Detect which cell encompasses the target text, then output its (X, Y) center coordinate. 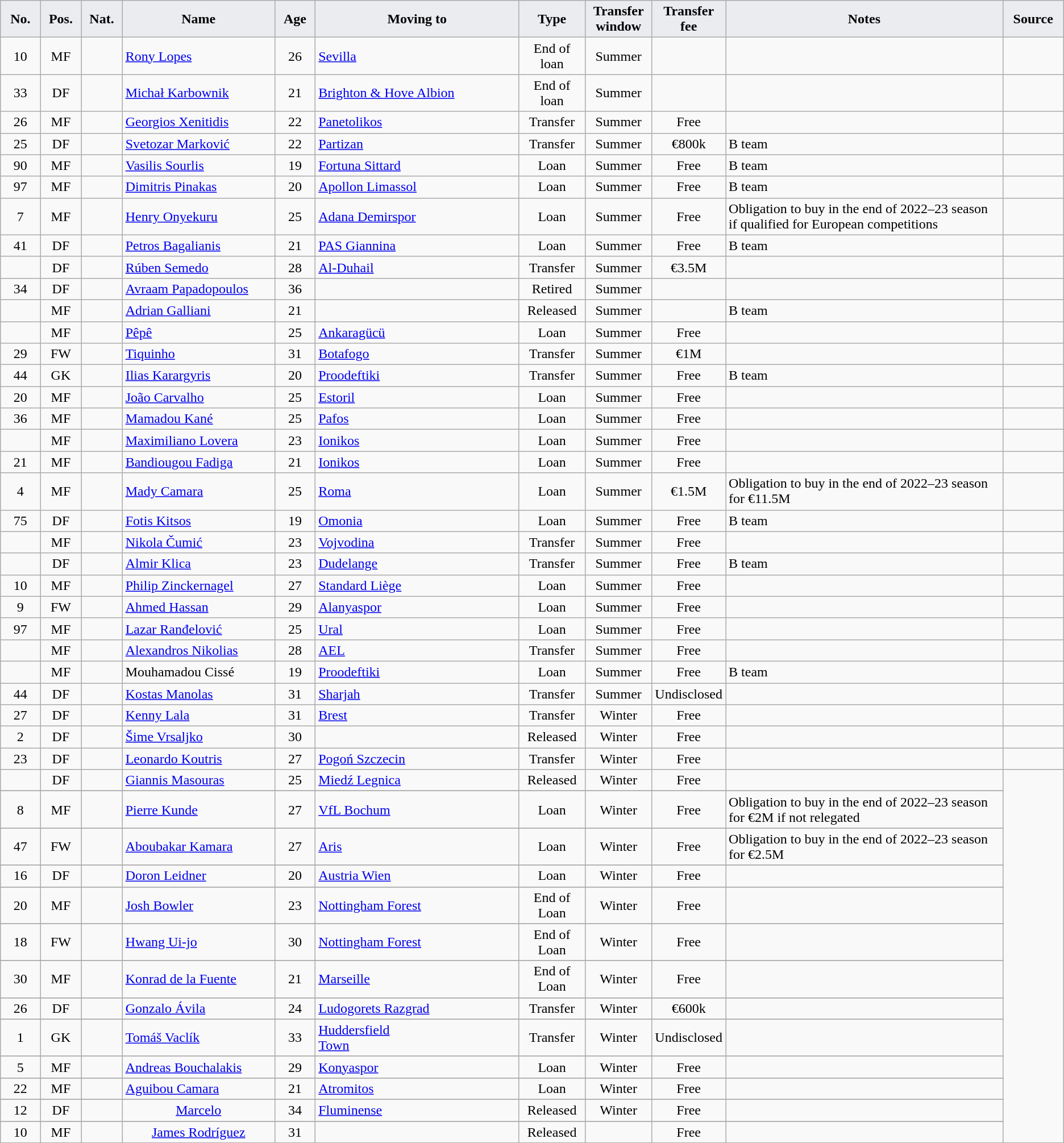
Lazar Ranđelović (198, 629)
Adrian Galliani (198, 310)
€3.5M (689, 267)
VfL Bochum (417, 809)
1 (20, 1038)
Henry Onyekuru (198, 216)
Estoril (417, 397)
Gonzalo Ávila (198, 1008)
Standard Liège (417, 585)
Marcelo (198, 1110)
2 (20, 737)
Pafos (417, 419)
Maximiliano Lovera (198, 440)
Giannis Masouras (198, 780)
5 (20, 1067)
Doron Leidner (198, 876)
Avraam Papadopoulos (198, 289)
Νο. (20, 19)
12 (20, 1110)
Rúben Semedo (198, 267)
HuddersfieldTown (417, 1038)
Notes (864, 19)
Obligation to buy in the end of 2022–23 season if qualified for European competitions (864, 216)
Moving to (417, 19)
41 (20, 246)
Panetolikos (417, 122)
24 (294, 1008)
Ilias Karargyris (198, 376)
Botafogo (417, 354)
Bandiougou Fadiga (198, 462)
Tomáš Vaclík (198, 1038)
Fotis Kitsos (198, 521)
Dimitris Pinakas (198, 187)
€800k (689, 144)
Ludogorets Razgrad (417, 1008)
Alanyaspor (417, 607)
Andreas Bouchalakis (198, 1067)
Obligation to buy in the end of 2022–23 season for €2.5M (864, 847)
Aguibou Camara (198, 1088)
Partizan (417, 144)
Fortuna Sittard (417, 165)
8 (20, 809)
Obligation to buy in the end of 2022–23 season for €2M if not relegated (864, 809)
Vojvodina (417, 542)
Mouhamadou Cissé (198, 672)
Philip Zinckernagel (198, 585)
€1M (689, 354)
Nat. (102, 19)
Konyaspor (417, 1067)
Al-Duhail (417, 267)
Ankaragücü (417, 332)
Kenny Lala (198, 716)
Omonia (417, 521)
9 (20, 607)
Ahmed Hassan (198, 607)
AEL (417, 650)
Pierre Kunde (198, 809)
Aboubakar Kamara (198, 847)
Sharjah (417, 694)
16 (20, 876)
Retired (552, 289)
Name (198, 19)
João Carvalho (198, 397)
Michał Karbownik (198, 93)
Aris (417, 847)
€1.5M (689, 491)
Tiquinho (198, 354)
Sevilla (417, 56)
Obligation to buy in the end of 2022–23 season for €11.5M (864, 491)
Kostas Manolas (198, 694)
Dudelange (417, 564)
Roma (417, 491)
PAS Giannina (417, 246)
Adana Demirspor (417, 216)
47 (20, 847)
€600k (689, 1008)
Petros Bagalianis (198, 246)
Rony Lopes (198, 56)
Source (1033, 19)
Mamadou Kané (198, 419)
Pos. (61, 19)
Leonardo Koutris (198, 759)
Alexandros Nikolias (198, 650)
Mady Camara (198, 491)
Age (294, 19)
Pêpê (198, 332)
Atromitos (417, 1088)
Vasilis Sourlis (198, 165)
Konrad de la Fuente (198, 979)
Georgios Xenitidis (198, 122)
Brighton & Hove Albion (417, 93)
Pogoń Szczecin (417, 759)
Transfer fee (689, 19)
Miedź Legnica (417, 780)
7 (20, 216)
90 (20, 165)
Type (552, 19)
Svetozar Marković (198, 144)
Transfer window (618, 19)
Austria Wien (417, 876)
75 (20, 521)
Brest (417, 716)
18 (20, 942)
Apollon Limassol (417, 187)
James Rodríguez (198, 1132)
Nikola Čumić (198, 542)
Hwang Ui-jo (198, 942)
Fluminense (417, 1110)
Marseille (417, 979)
Ural (417, 629)
Josh Bowler (198, 905)
4 (20, 491)
Almir Klica (198, 564)
Šime Vrsaljko (198, 737)
